Extract the [X, Y] coordinate from the center of the cell holding the provided text.  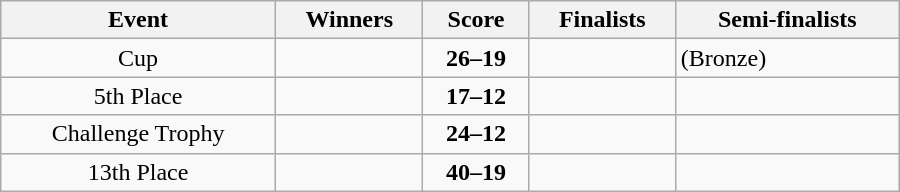
13th Place [138, 172]
Challenge Trophy [138, 134]
Event [138, 20]
24–12 [476, 134]
26–19 [476, 58]
Finalists [602, 20]
Winners [348, 20]
Semi-finalists [787, 20]
5th Place [138, 96]
Cup [138, 58]
(Bronze) [787, 58]
Score [476, 20]
40–19 [476, 172]
17–12 [476, 96]
